Output the (x, y) coordinate of the center of the cell containing the given text.  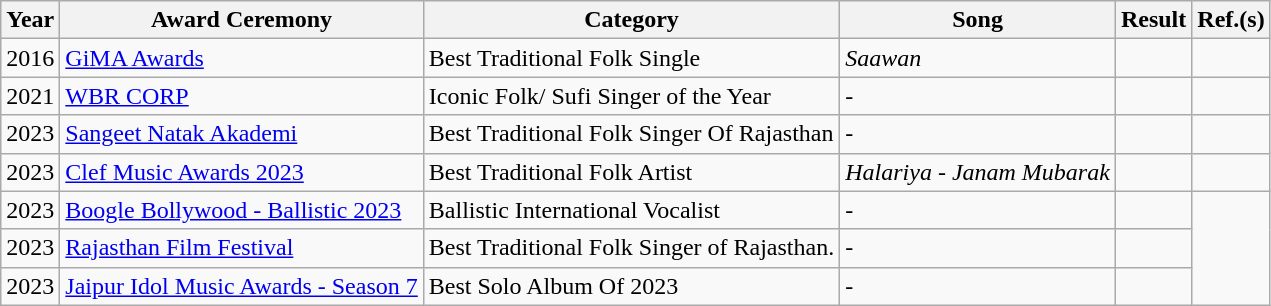
Best Traditional Folk Singer Of Rajasthan (631, 134)
WBR CORP (242, 96)
Ref.(s) (1231, 20)
2016 (30, 58)
Award Ceremony (242, 20)
GiMA Awards (242, 58)
2021 (30, 96)
Saawan (978, 58)
Best Solo Album Of 2023 (631, 286)
Best Traditional Folk Single (631, 58)
Year (30, 20)
Jaipur Idol Music Awards - Season 7 (242, 286)
Boogle Bollywood - Ballistic 2023 (242, 210)
Iconic Folk/ Sufi Singer of the Year (631, 96)
Clef Music Awards 2023 (242, 172)
Best Traditional Folk Singer of Rajasthan. (631, 248)
Ballistic International Vocalist (631, 210)
Result (1153, 20)
Best Traditional Folk Artist (631, 172)
Sangeet Natak Akademi (242, 134)
Rajasthan Film Festival (242, 248)
Category (631, 20)
Song (978, 20)
Halariya - Janam Mubarak (978, 172)
